Scan for the cell matching the given text and deliver its [x, y] coordinate at center. 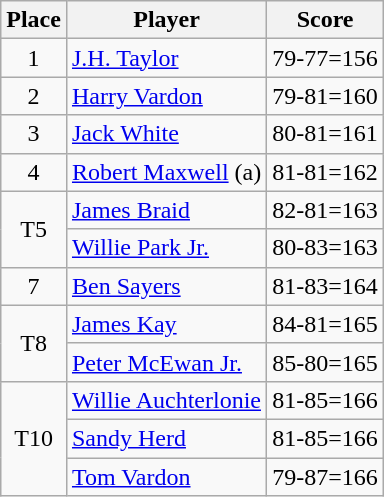
81-81=162 [326, 172]
3 [34, 134]
Tom Vardon [166, 477]
T8 [34, 343]
81-83=164 [326, 286]
Place [34, 20]
84-81=165 [326, 324]
Peter McEwan Jr. [166, 362]
Jack White [166, 134]
Ben Sayers [166, 286]
Willie Park Jr. [166, 248]
Sandy Herd [166, 438]
Robert Maxwell (a) [166, 172]
1 [34, 58]
79-87=166 [326, 477]
80-81=161 [326, 134]
T5 [34, 229]
Score [326, 20]
2 [34, 96]
T10 [34, 438]
79-77=156 [326, 58]
7 [34, 286]
79-81=160 [326, 96]
Player [166, 20]
82-81=163 [326, 210]
85-80=165 [326, 362]
Harry Vardon [166, 96]
James Kay [166, 324]
80-83=163 [326, 248]
4 [34, 172]
James Braid [166, 210]
J.H. Taylor [166, 58]
Willie Auchterlonie [166, 400]
